Output the (X, Y) coordinate of the center of the cell containing the given text.  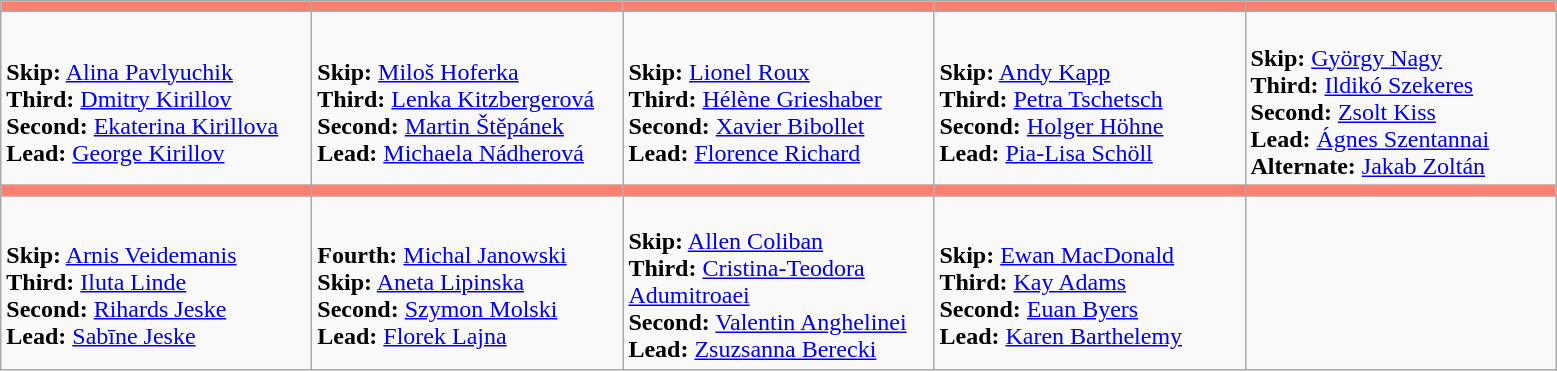
Skip: Andy Kapp Third: Petra Tschetsch Second: Holger Höhne Lead: Pia-Lisa Schöll (1090, 98)
Fourth: Michal Janowski Skip: Aneta Lipinska Second: Szymon Molski Lead: Florek Lajna (468, 282)
Skip: Alina Pavlyuchik Third: Dmitry Kirillov Second: Ekaterina Kirillova Lead: George Kirillov (156, 98)
Skip: György Nagy Third: Ildikó Szekeres Second: Zsolt Kiss Lead: Ágnes Szentannai Alternate: Jakab Zoltán (1400, 98)
Skip: Arnis Veidemanis Third: Iluta Linde Second: Rihards Jeske Lead: Sabīne Jeske (156, 282)
Skip: Lionel Roux Third: Hélène Grieshaber Second: Xavier Bibollet Lead: Florence Richard (778, 98)
Skip: Ewan MacDonald Third: Kay Adams Second: Euan Byers Lead: Karen Barthelemy (1090, 282)
Skip: Allen Coliban Third: Cristina-Teodora Adumitroaei Second: Valentin Anghelinei Lead: Zsuzsanna Berecki (778, 282)
Skip: Miloš Hoferka Third: Lenka Kitzbergerová Second: Martin Štěpánek Lead: Michaela Nádherová (468, 98)
